Pinpoint the cell where the given text exists, returning its (X, Y) midpoint coordinate. 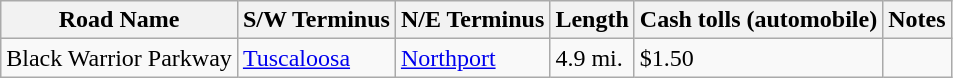
Cash tolls (automobile) (758, 20)
$1.50 (758, 58)
4.9 mi. (592, 58)
S/W Terminus (316, 20)
Length (592, 20)
N/E Terminus (472, 20)
Notes (917, 20)
Road Name (120, 20)
Black Warrior Parkway (120, 58)
Tuscaloosa (316, 58)
Northport (472, 58)
